Detect which cell encompasses the target text, then output its [x, y] center coordinate. 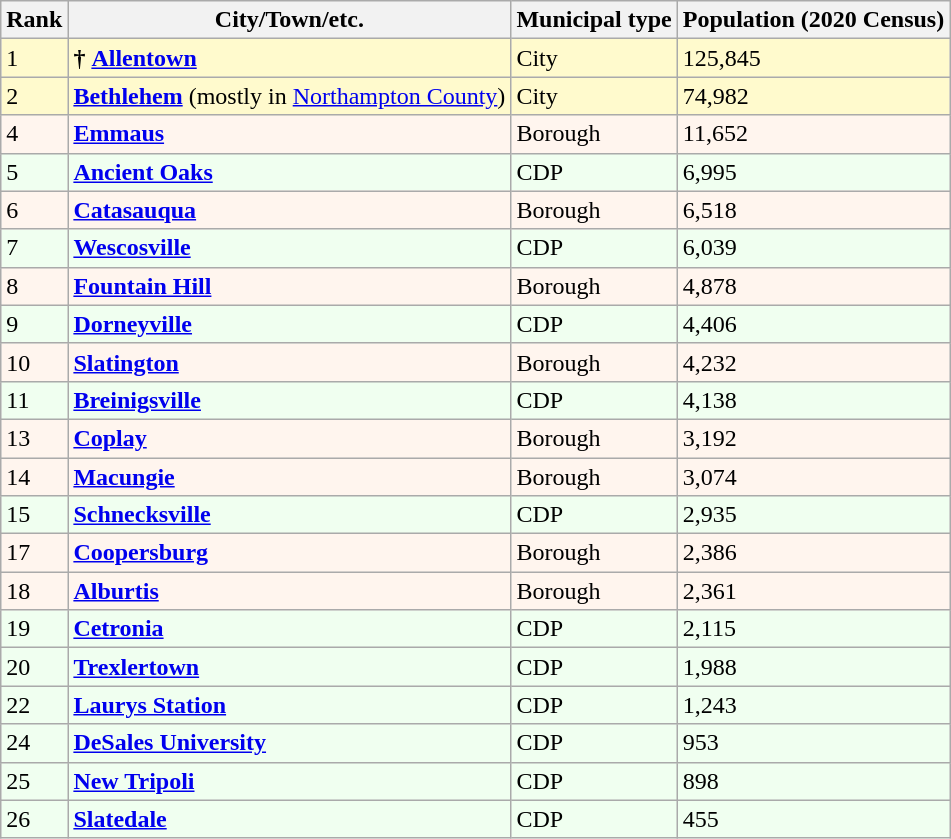
Breinigsville [290, 400]
4,878 [813, 286]
4 [34, 134]
7 [34, 248]
10 [34, 362]
Slatington [290, 362]
Ancient Oaks [290, 172]
Wescosville [290, 248]
18 [34, 591]
13 [34, 438]
Population (2020 Census) [813, 20]
953 [813, 743]
Dorneyville [290, 324]
125,845 [813, 58]
9 [34, 324]
6 [34, 210]
1,988 [813, 667]
2,935 [813, 515]
Slatedale [290, 819]
4,138 [813, 400]
898 [813, 781]
6,995 [813, 172]
14 [34, 477]
2,361 [813, 591]
Macungie [290, 477]
22 [34, 705]
2,386 [813, 553]
City/Town/etc. [290, 20]
4,232 [813, 362]
Municipal type [594, 20]
2 [34, 96]
Emmaus [290, 134]
Coplay [290, 438]
Laurys Station [290, 705]
6,039 [813, 248]
24 [34, 743]
Fountain Hill [290, 286]
4,406 [813, 324]
15 [34, 515]
8 [34, 286]
17 [34, 553]
5 [34, 172]
2,115 [813, 629]
26 [34, 819]
19 [34, 629]
† Allentown [290, 58]
Coopersburg [290, 553]
New Tripoli [290, 781]
Schnecksville [290, 515]
11,652 [813, 134]
DeSales University [290, 743]
6,518 [813, 210]
1,243 [813, 705]
Alburtis [290, 591]
3,192 [813, 438]
74,982 [813, 96]
25 [34, 781]
Rank [34, 20]
3,074 [813, 477]
Trexlertown [290, 667]
1 [34, 58]
20 [34, 667]
Bethlehem (mostly in Northampton County) [290, 96]
Catasauqua [290, 210]
Cetronia [290, 629]
455 [813, 819]
11 [34, 400]
